Extract the (x, y) coordinate from the center of the cell holding the provided text.  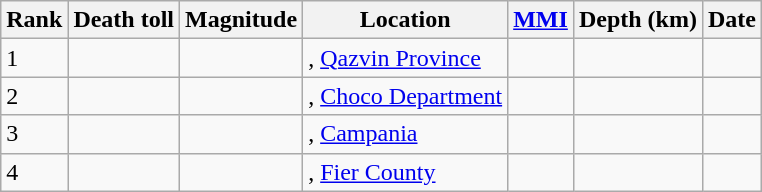
, Campania (406, 134)
Location (406, 20)
MMI (541, 20)
1 (34, 58)
4 (34, 172)
3 (34, 134)
Date (732, 20)
, Qazvin Province (406, 58)
2 (34, 96)
Depth (km) (638, 20)
, Choco Department (406, 96)
, Fier County (406, 172)
Rank (34, 20)
Magnitude (242, 20)
Death toll (124, 20)
